Return (X, Y) of the center of cell containing provided text 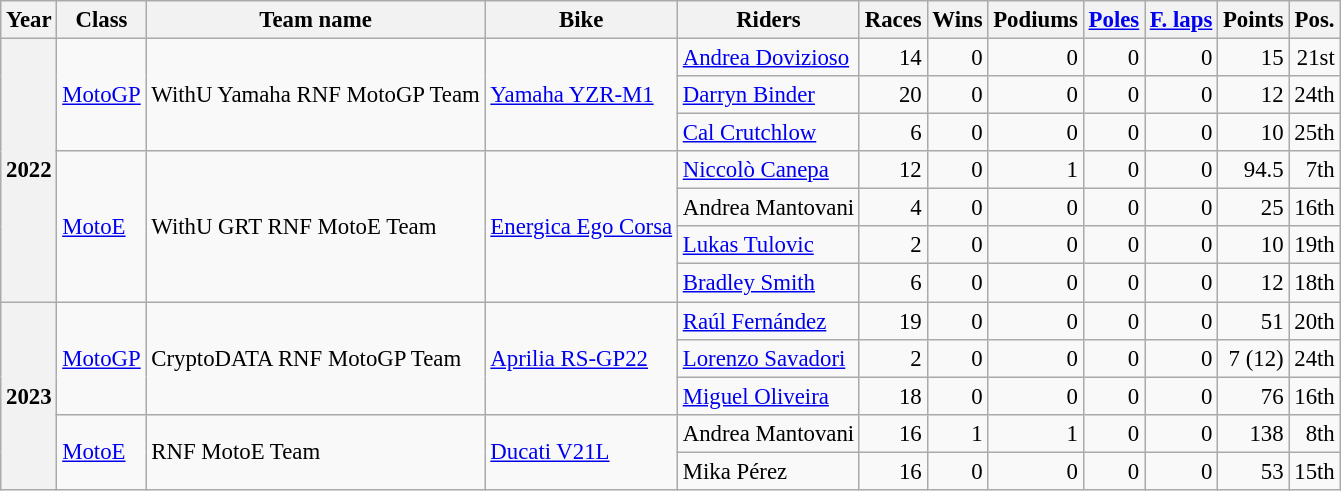
Class (102, 20)
Ducati V21L (581, 452)
18th (1314, 283)
21st (1314, 58)
7 (12) (1254, 358)
RNF MotoE Team (316, 452)
Riders (768, 20)
Aprilia RS-GP22 (581, 358)
53 (1254, 471)
15 (1254, 58)
Podiums (1036, 20)
Races (893, 20)
Wins (958, 20)
25th (1314, 133)
19 (893, 321)
Darryn Binder (768, 95)
2022 (29, 170)
Year (29, 20)
Points (1254, 20)
CryptoDATA RNF MotoGP Team (316, 358)
F. laps (1180, 20)
Energica Ego Corsa (581, 226)
Poles (1114, 20)
19th (1314, 245)
Raúl Fernández (768, 321)
Lukas Tulovic (768, 245)
WithU Yamaha RNF MotoGP Team (316, 96)
Lorenzo Savadori (768, 358)
7th (1314, 170)
8th (1314, 433)
Yamaha YZR-M1 (581, 96)
94.5 (1254, 170)
15th (1314, 471)
Andrea Dovizioso (768, 58)
Mika Pérez (768, 471)
Cal Crutchlow (768, 133)
WithU GRT RNF MotoE Team (316, 226)
51 (1254, 321)
14 (893, 58)
20 (893, 95)
76 (1254, 396)
Niccolò Canepa (768, 170)
138 (1254, 433)
2023 (29, 396)
Bike (581, 20)
20th (1314, 321)
25 (1254, 208)
4 (893, 208)
Miguel Oliveira (768, 396)
Pos. (1314, 20)
Bradley Smith (768, 283)
Team name (316, 20)
18 (893, 396)
